Scan for the cell matching the given text and deliver its (x, y) coordinate at center. 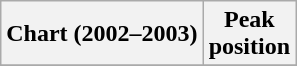
Peakposition (249, 34)
Chart (2002–2003) (102, 34)
